Detect which cell encompasses the target text, then output its (x, y) center coordinate. 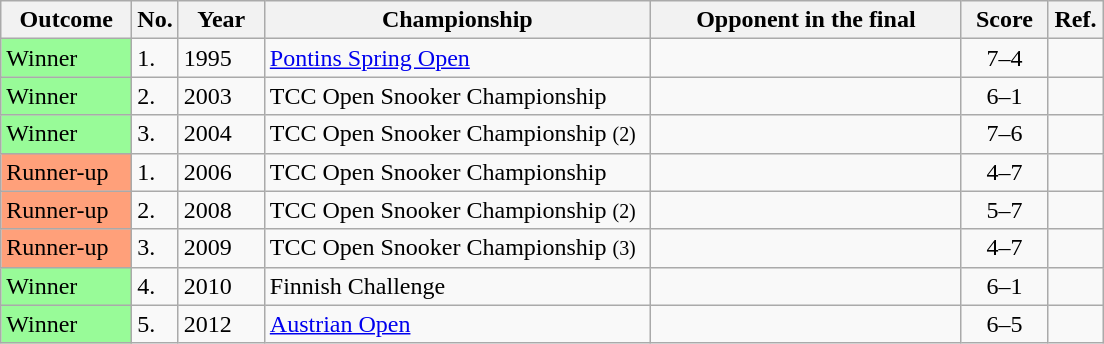
5–7 (1004, 210)
2008 (221, 210)
Pontins Spring Open (457, 58)
7–4 (1004, 58)
Championship (457, 20)
2004 (221, 134)
Score (1004, 20)
Outcome (66, 20)
2009 (221, 248)
Year (221, 20)
Opponent in the final (806, 20)
1995 (221, 58)
2003 (221, 96)
2006 (221, 172)
Finnish Challenge (457, 286)
6–5 (1004, 324)
No. (155, 20)
Austrian Open (457, 324)
4. (155, 286)
5. (155, 324)
7–6 (1004, 134)
Ref. (1075, 20)
2010 (221, 286)
2012 (221, 324)
TCC Open Snooker Championship (3) (457, 248)
